Search for the cell housing the specified text and yield its (x, y) center coordinate. 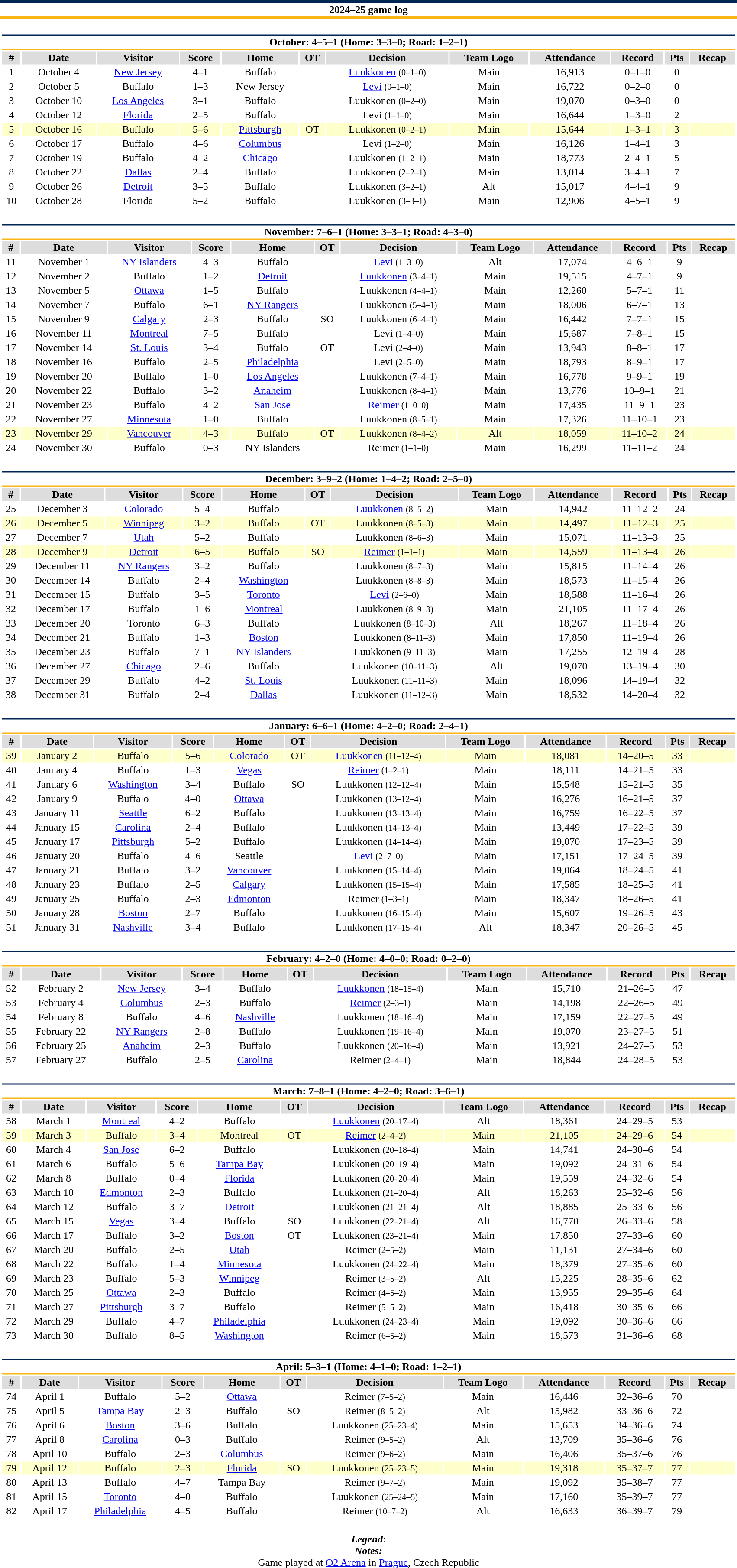
March 12 (54, 1207)
Luukkonen (13–12–4) (378, 799)
November 29 (64, 434)
Luukkonen (8–6–3) (394, 538)
29–35–6 (635, 1292)
6–5 (203, 552)
63 (11, 1193)
20–26–5 (636, 928)
2024–25 game log (368, 10)
0–3–0 (637, 101)
40 (11, 770)
59 (11, 1136)
March 6 (54, 1164)
April: 5–3–1 (Home: 4–1–0; Road: 1–2–1) (368, 1367)
October 26 (59, 187)
Reimer (9–7–2) (375, 1482)
18 (11, 362)
25–33–6 (635, 1207)
November 20 (64, 377)
3–6 (183, 1425)
22–27–5 (636, 1017)
February 8 (61, 1017)
November 7 (64, 305)
11–12–3 (640, 523)
December 27 (62, 666)
October 10 (59, 101)
2–8 (203, 1032)
17,151 (566, 856)
Reimer (5–5–2) (376, 1307)
April 17 (49, 1511)
15,710 (566, 988)
1–3–0 (637, 115)
12–19–4 (640, 652)
75 (11, 1411)
November 1 (64, 262)
14,497 (573, 523)
12 (11, 276)
18,096 (573, 681)
April 10 (49, 1454)
December 23 (62, 652)
13,921 (566, 1045)
24–27–5 (636, 1045)
January 4 (57, 770)
Luukkonen (25–23–5) (375, 1468)
5–3 (177, 1279)
Reimer (1–3–1) (378, 899)
Luukkonen (14–14–4) (378, 842)
52 (11, 988)
16,418 (564, 1307)
14–20–5 (636, 756)
Luukkonen (20–19–4) (376, 1164)
December 15 (62, 595)
November 14 (64, 348)
Luukkonen (3–3–1) (387, 201)
Reimer (1–1–0) (398, 448)
24–32–6 (635, 1178)
34–36–6 (635, 1425)
31–36–6 (635, 1336)
13,014 (570, 172)
January 17 (57, 842)
Levi (1–4–0) (398, 333)
November 2 (64, 276)
35–37–6 (635, 1454)
12,260 (572, 291)
Luukkonen (8–5–2) (394, 509)
March 23 (54, 1279)
January 6 (57, 785)
27–33–6 (635, 1235)
17–23–5 (636, 842)
Reimer (8–5–2) (375, 1411)
Reimer (9–5–2) (375, 1440)
Luukkonen (21–20–4) (376, 1193)
35–36–6 (635, 1440)
18,361 (564, 1121)
December 7 (62, 538)
4–5 (183, 1511)
4 (11, 115)
9–9–1 (639, 377)
34 (10, 637)
18,588 (573, 595)
Luukkonen (25–24–5) (375, 1497)
November 5 (64, 291)
25–32–6 (635, 1193)
16,406 (564, 1454)
28–35–6 (635, 1279)
81 (11, 1497)
Reimer (10–7–2) (375, 1511)
14–19–4 (640, 681)
35–39–7 (635, 1497)
October 4 (59, 72)
Luukkonen (20–20–4) (376, 1178)
15,687 (572, 333)
17–24–5 (636, 856)
67 (11, 1250)
19,559 (564, 1178)
16,778 (572, 377)
18,263 (564, 1193)
35–38–7 (635, 1482)
Luukkonen (8–10–3) (394, 623)
20 (11, 390)
18,532 (573, 695)
57 (11, 1060)
55 (11, 1032)
March 30 (54, 1336)
January 15 (57, 827)
January 20 (57, 856)
Levi (1–1–0) (387, 115)
24–30–6 (635, 1149)
8 (11, 172)
27–35–6 (635, 1264)
Luukkonen (22–21–4) (376, 1221)
Luukkonen (9–11–3) (394, 652)
Luukkonen (24–23–4) (376, 1321)
Reimer (2–3–1) (380, 1003)
3–1 (200, 101)
8–5 (177, 1336)
February 25 (61, 1045)
11–13–3 (640, 538)
February 4 (61, 1003)
32–36–6 (635, 1396)
March 29 (54, 1321)
Reimer (6–5–2) (376, 1336)
October 19 (59, 158)
18,006 (572, 305)
10 (11, 201)
18–25–5 (636, 884)
December 31 (62, 695)
Reimer (1–2–1) (378, 770)
March: 7–8–1 (Home: 4–2–0; Road: 3–6–1) (368, 1091)
82 (11, 1511)
17,255 (573, 652)
Luukkonen (11–12–3) (394, 695)
17,159 (566, 1017)
Levi (2–7–0) (378, 856)
November 27 (64, 419)
4–6–1 (639, 262)
March 17 (54, 1235)
6 (11, 143)
March 22 (54, 1264)
Luukkonen (8–7–3) (394, 566)
Levi (2–4–0) (398, 348)
February 2 (61, 988)
15,653 (564, 1425)
14,741 (564, 1149)
Luukkonen (21–21–4) (376, 1207)
Luukkonen (19–16–4) (380, 1032)
6–1 (211, 305)
15,644 (570, 130)
October 16 (59, 130)
December 3 (62, 509)
January 28 (57, 913)
27 (10, 538)
31 (10, 595)
November 11 (64, 333)
8–9–1 (639, 362)
Luukkonen (8–5–3) (394, 523)
17,074 (572, 262)
24–29–5 (635, 1121)
2–7 (193, 913)
Luukkonen (8–9–3) (394, 609)
16,299 (572, 448)
16 (11, 333)
Luukkonen (11–12–4) (378, 756)
44 (11, 827)
13,776 (572, 390)
15,071 (573, 538)
15,982 (564, 1411)
March 8 (54, 1178)
11–9–1 (639, 405)
11–18–4 (640, 623)
11–10–1 (639, 419)
14,198 (566, 1003)
January 31 (57, 928)
11–11–2 (639, 448)
7–5 (211, 333)
November 23 (64, 405)
16,759 (566, 813)
73 (11, 1336)
1–5 (211, 291)
11–13–4 (640, 552)
December 17 (62, 609)
0–2–0 (637, 86)
Luukkonen (8–5–1) (398, 419)
January 11 (57, 813)
7–1 (203, 652)
Levi (1–2–0) (387, 143)
April 6 (49, 1425)
April 12 (49, 1468)
Luukkonen (11–11–3) (394, 681)
18,111 (566, 770)
19,318 (564, 1468)
February 27 (61, 1060)
18,844 (566, 1060)
1–6 (203, 609)
2–4–1 (637, 158)
15,225 (564, 1279)
36–39–7 (635, 1511)
16–22–5 (636, 813)
October: 4–5–1 (Home: 3–3–0; Road: 1–2–1) (368, 42)
Luukkonen (24–22–4) (376, 1264)
3–4–1 (637, 172)
15–21–5 (636, 785)
Levi (2–5–0) (398, 362)
Luukkonen (8–4–1) (398, 390)
4–7–1 (639, 276)
16–21–5 (636, 799)
1–2 (211, 276)
Luukkonen (17–15–4) (378, 928)
April 1 (49, 1396)
17–22–5 (636, 827)
71 (11, 1307)
16,644 (570, 115)
March 1 (54, 1121)
1–3–1 (637, 130)
January 9 (57, 799)
Reimer (2–4–1) (380, 1060)
36 (10, 666)
4–1 (200, 72)
Luukkonen (0–1–0) (387, 72)
16,913 (570, 72)
Luukkonen (18–16–4) (380, 1017)
March 3 (54, 1136)
14 (11, 305)
4–5–1 (637, 201)
0–1–0 (637, 72)
April 5 (49, 1411)
5–7–1 (639, 291)
18,059 (572, 434)
29 (10, 566)
Luukkonen (12–12–4) (378, 785)
11–14–4 (640, 566)
Reimer (1–0–0) (398, 405)
15,017 (570, 187)
Reimer (2–5–2) (376, 1250)
January 2 (57, 756)
18–24–5 (636, 870)
27–34–6 (635, 1250)
80 (11, 1482)
18,267 (573, 623)
December: 3–9–2 (Home: 1–4–2; Road: 2–5–0) (368, 479)
Reimer (2–4–2) (376, 1136)
Luukkonen (3–2–1) (387, 187)
11–12–2 (640, 509)
24–31–6 (635, 1164)
October 12 (59, 115)
16,442 (572, 319)
61 (11, 1164)
13,943 (572, 348)
Luukkonen (14–13–4) (378, 827)
7–7–1 (639, 319)
42 (11, 799)
November 9 (64, 319)
Luukkonen (6–4–1) (398, 319)
11–16–4 (640, 595)
Luukkonen (8–4–2) (398, 434)
12,906 (570, 201)
11–10–2 (639, 434)
Luukkonen (18–15–4) (380, 988)
1–4–1 (637, 143)
8–8–1 (639, 348)
Luukkonen (0–2–1) (387, 130)
Luukkonen (10–11–3) (394, 666)
Luukkonen (0–2–0) (387, 101)
14–21–5 (636, 770)
24–28–5 (636, 1060)
Luukkonen (8–11–3) (394, 637)
Reimer (1–1–1) (394, 552)
Levi (2–6–0) (394, 595)
December 21 (62, 637)
6–3 (203, 623)
Luukkonen (20–18–4) (376, 1149)
22 (11, 419)
13–19–4 (640, 666)
4–4–1 (637, 187)
March 27 (54, 1307)
Luukkonen (13–13–4) (378, 813)
Levi (0–1–0) (387, 86)
December 29 (62, 681)
19–26–5 (636, 913)
2–6 (203, 666)
14,942 (573, 509)
Luukkonen (8–8–3) (394, 580)
21–26–5 (636, 988)
October 22 (59, 172)
November 30 (64, 448)
Luukkonen (7–4–1) (398, 377)
15,815 (573, 566)
Luukkonen (23–21–4) (376, 1235)
24–29–6 (635, 1136)
January 23 (57, 884)
16,770 (564, 1221)
16,446 (564, 1396)
15,548 (566, 785)
19,064 (566, 870)
February 22 (61, 1032)
18,773 (570, 158)
65 (11, 1221)
December 5 (62, 523)
18,793 (572, 362)
18,081 (566, 756)
7–8–1 (639, 333)
78 (11, 1454)
January 21 (57, 870)
11–15–4 (640, 580)
November 22 (64, 390)
Luukkonen (2–2–1) (387, 172)
October 17 (59, 143)
April 13 (49, 1482)
Luukkonen (15–15–4) (378, 884)
38 (10, 695)
Reimer (9–6–2) (375, 1454)
March 20 (54, 1250)
December 14 (62, 580)
October 28 (59, 201)
46 (11, 856)
14–20–4 (640, 695)
11–17–4 (640, 609)
Luukkonen (25–23–4) (375, 1425)
26–33–6 (635, 1221)
October 5 (59, 86)
11–19–4 (640, 637)
11,131 (564, 1250)
December 11 (62, 566)
Luukkonen (1–2–1) (387, 158)
17,160 (564, 1497)
March 10 (54, 1193)
30–35–6 (635, 1307)
16,722 (570, 86)
6–7–1 (639, 305)
Luukkonen (16–15–4) (378, 913)
48 (11, 884)
19,515 (572, 276)
13,955 (564, 1292)
17,326 (572, 419)
69 (11, 1279)
13,709 (564, 1440)
Reimer (7–5–2) (375, 1396)
Luukkonen (20–16–4) (380, 1045)
17,435 (572, 405)
March 15 (54, 1221)
December 20 (62, 623)
18,885 (564, 1207)
Luukkonen (5–4–1) (398, 305)
Luukkonen (20–17–4) (376, 1121)
Luukkonen (4–4–1) (398, 291)
1–4 (177, 1264)
November 16 (64, 362)
23–27–5 (636, 1032)
March 4 (54, 1149)
Luukkonen (3–4–1) (398, 276)
18,379 (564, 1264)
5–4 (203, 509)
Levi (1–3–0) (398, 262)
Reimer (3–5–2) (376, 1279)
January: 6–6–1 (Home: 4–2–0; Road: 2–4–1) (368, 726)
March 25 (54, 1292)
14,559 (573, 552)
December 9 (62, 552)
January 25 (57, 899)
13,449 (566, 827)
18–26–5 (636, 899)
1 (11, 72)
16,633 (564, 1511)
Reimer (4–5–2) (376, 1292)
17,585 (566, 884)
50 (11, 913)
Luukkonen (15–14–4) (378, 870)
33–36–6 (635, 1411)
15,607 (566, 913)
30–36–6 (635, 1321)
November: 7–6–1 (Home: 3–3–1; Road: 4–3–0) (368, 232)
0–4 (177, 1178)
10–9–1 (639, 390)
16,126 (570, 143)
16,276 (566, 799)
35–37–7 (635, 1468)
April 15 (49, 1497)
April 8 (49, 1440)
February: 4–2–0 (Home: 4–0–0; Road: 0–2–0) (368, 958)
22–26–5 (636, 1003)
